Return the [x, y] coordinate for the center point of the cell that contains the specified text.  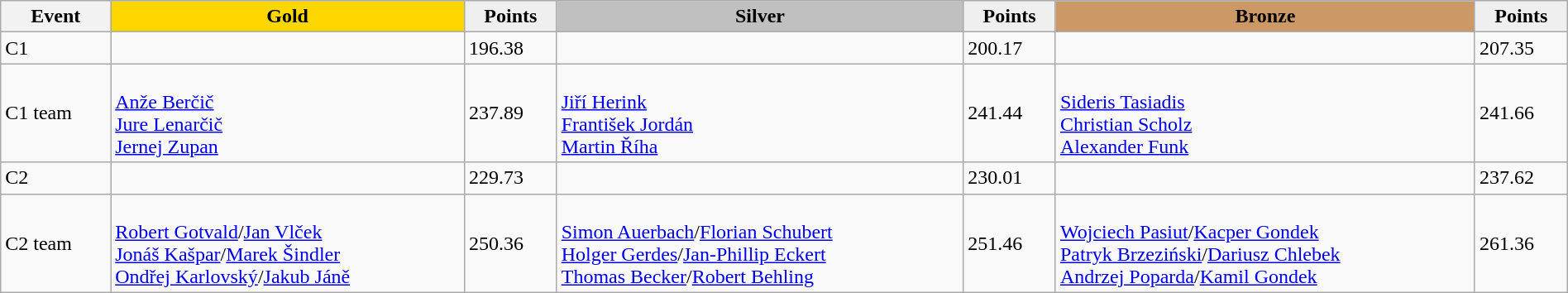
241.44 [1010, 113]
Bronze [1265, 17]
Robert Gotvald/Jan VlčekJonáš Kašpar/Marek ŠindlerOndřej Karlovský/Jakub Jáně [288, 243]
196.38 [510, 48]
C2 [56, 178]
C2 team [56, 243]
Gold [288, 17]
230.01 [1010, 178]
237.89 [510, 113]
Sideris TasiadisChristian ScholzAlexander Funk [1265, 113]
207.35 [1521, 48]
250.36 [510, 243]
C1 [56, 48]
251.46 [1010, 243]
229.73 [510, 178]
Event [56, 17]
Anže BerčičJure LenarčičJernej Zupan [288, 113]
241.66 [1521, 113]
261.36 [1521, 243]
237.62 [1521, 178]
Simon Auerbach/Florian SchubertHolger Gerdes/Jan-Phillip EckertThomas Becker/Robert Behling [760, 243]
Silver [760, 17]
200.17 [1010, 48]
Wojciech Pasiut/Kacper GondekPatryk Brzeziński/Dariusz ChlebekAndrzej Poparda/Kamil Gondek [1265, 243]
Jiří HerinkFrantišek JordánMartin Říha [760, 113]
C1 team [56, 113]
